Return the [X, Y] coordinate for the center point of the cell that contains the specified text.  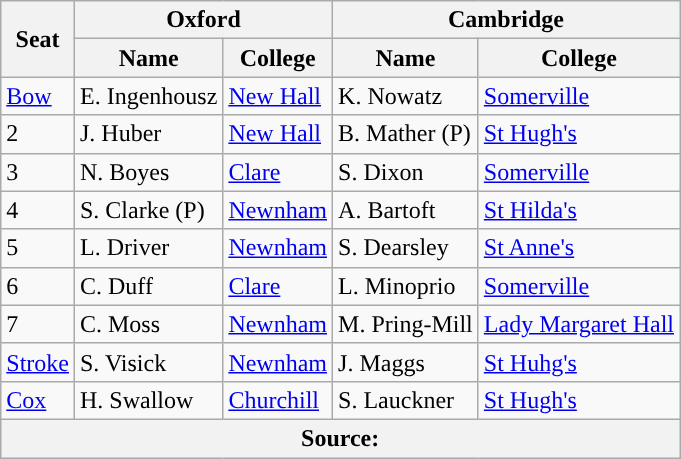
St Huhg's [578, 362]
L. Minoprio [406, 286]
Bow [38, 96]
Cambridge [506, 20]
S. Visick [148, 362]
St Hilda's [578, 210]
3 [38, 172]
J. Maggs [406, 362]
4 [38, 210]
J. Huber [148, 134]
A. Bartoft [406, 210]
N. Boyes [148, 172]
Seat [38, 39]
S. Dearsley [406, 248]
7 [38, 324]
M. Pring-Mill [406, 324]
H. Swallow [148, 400]
L. Driver [148, 248]
Cox [38, 400]
K. Nowatz [406, 96]
S. Dixon [406, 172]
C. Duff [148, 286]
5 [38, 248]
S. Clarke (P) [148, 210]
2 [38, 134]
Stroke [38, 362]
Churchill [278, 400]
St Anne's [578, 248]
Lady Margaret Hall [578, 324]
Source: [340, 438]
6 [38, 286]
C. Moss [148, 324]
Oxford [203, 20]
E. Ingenhousz [148, 96]
B. Mather (P) [406, 134]
S. Lauckner [406, 400]
